Capture the cell that displays the provided text and extract its (x, y) central coordinate. 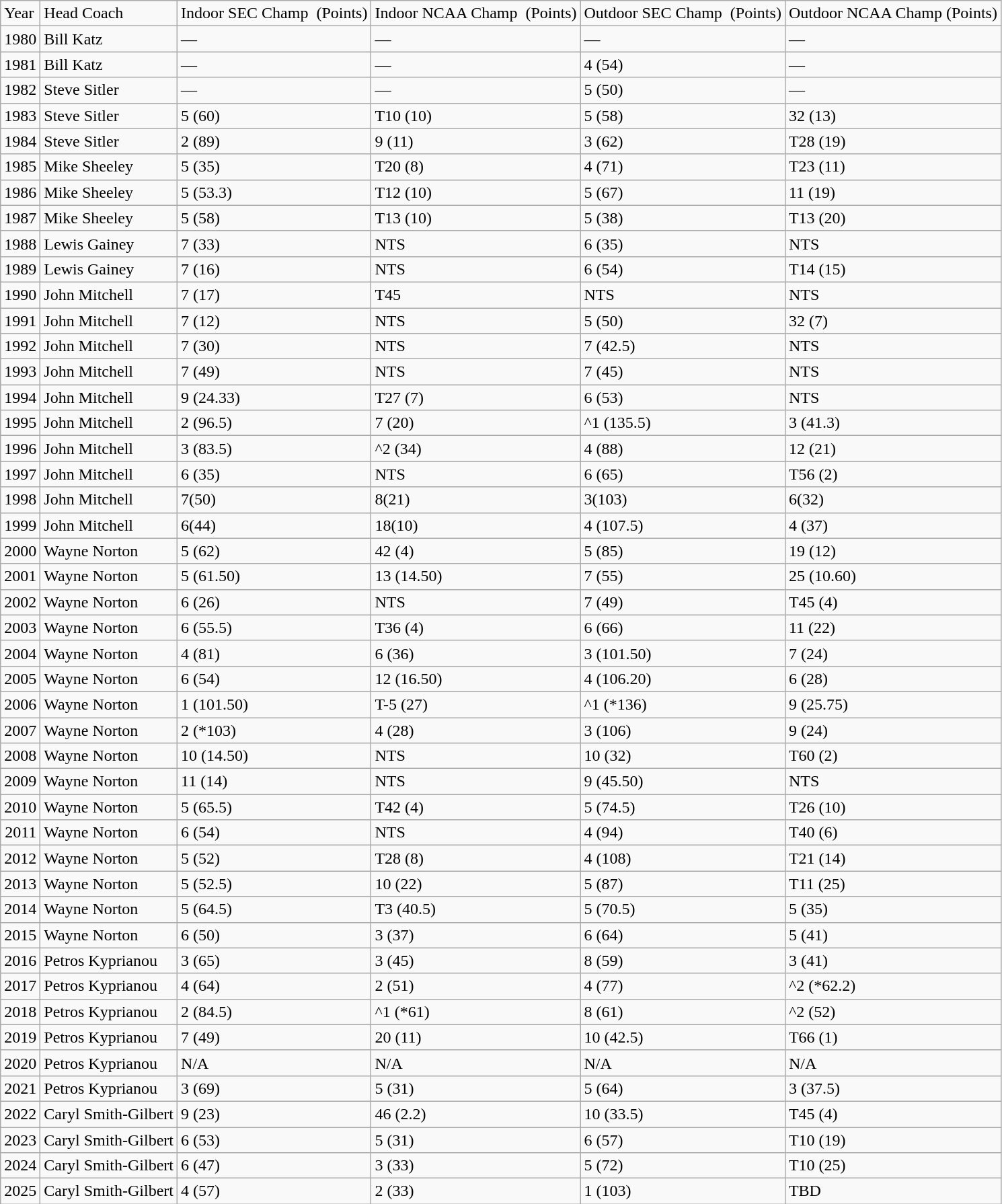
10 (33.5) (683, 1114)
2011 (20, 833)
4 (28) (476, 730)
1988 (20, 243)
2 (*103) (274, 730)
T3 (40.5) (476, 909)
T12 (10) (476, 192)
6(44) (274, 525)
2004 (20, 653)
4 (37) (893, 525)
5 (72) (683, 1166)
2005 (20, 679)
3 (83.5) (274, 449)
1989 (20, 269)
12 (21) (893, 449)
2010 (20, 807)
4 (108) (683, 858)
4 (88) (683, 449)
3 (62) (683, 141)
9 (24.33) (274, 398)
^1 (*136) (683, 704)
5 (41) (893, 935)
3 (65) (274, 961)
Indoor SEC Champ (Points) (274, 13)
7(50) (274, 500)
T20 (8) (476, 167)
5 (74.5) (683, 807)
5 (87) (683, 884)
1981 (20, 65)
12 (16.50) (476, 679)
7 (12) (274, 321)
5 (85) (683, 551)
46 (2.2) (476, 1114)
2023 (20, 1140)
2013 (20, 884)
9 (24) (893, 730)
10 (14.50) (274, 756)
3 (33) (476, 1166)
T10 (25) (893, 1166)
T13 (20) (893, 218)
1984 (20, 141)
4 (54) (683, 65)
1983 (20, 116)
9 (45.50) (683, 782)
2015 (20, 935)
1 (103) (683, 1191)
2012 (20, 858)
TBD (893, 1191)
3 (37) (476, 935)
3 (101.50) (683, 653)
10 (32) (683, 756)
2019 (20, 1037)
3 (106) (683, 730)
T66 (1) (893, 1037)
1999 (20, 525)
Year (20, 13)
T26 (10) (893, 807)
2014 (20, 909)
2025 (20, 1191)
7 (33) (274, 243)
T13 (10) (476, 218)
T60 (2) (893, 756)
T10 (10) (476, 116)
1 (101.50) (274, 704)
5 (53.3) (274, 192)
3 (37.5) (893, 1088)
7 (45) (683, 372)
4 (64) (274, 986)
1994 (20, 398)
6 (36) (476, 653)
4 (71) (683, 167)
T56 (2) (893, 474)
2024 (20, 1166)
6 (47) (274, 1166)
20 (11) (476, 1037)
2 (89) (274, 141)
11 (22) (893, 628)
Indoor NCAA Champ (Points) (476, 13)
T28 (8) (476, 858)
8(21) (476, 500)
2022 (20, 1114)
1980 (20, 39)
^2 (52) (893, 1012)
7 (30) (274, 346)
9 (25.75) (893, 704)
T42 (4) (476, 807)
2 (96.5) (274, 423)
6 (26) (274, 602)
18(10) (476, 525)
5 (38) (683, 218)
4 (107.5) (683, 525)
25 (10.60) (893, 576)
2 (84.5) (274, 1012)
2017 (20, 986)
5 (52) (274, 858)
4 (57) (274, 1191)
2006 (20, 704)
6 (28) (893, 679)
Head Coach (109, 13)
6 (55.5) (274, 628)
19 (12) (893, 551)
T40 (6) (893, 833)
1990 (20, 295)
5 (61.50) (274, 576)
3 (41.3) (893, 423)
7 (42.5) (683, 346)
1986 (20, 192)
10 (42.5) (683, 1037)
5 (70.5) (683, 909)
Outdoor SEC Champ (Points) (683, 13)
11 (19) (893, 192)
5 (62) (274, 551)
2000 (20, 551)
3(103) (683, 500)
5 (60) (274, 116)
2002 (20, 602)
7 (24) (893, 653)
2 (33) (476, 1191)
T36 (4) (476, 628)
32 (7) (893, 321)
4 (77) (683, 986)
5 (64.5) (274, 909)
2003 (20, 628)
5 (65.5) (274, 807)
8 (59) (683, 961)
5 (64) (683, 1088)
T28 (19) (893, 141)
1987 (20, 218)
4 (81) (274, 653)
^2 (*62.2) (893, 986)
11 (14) (274, 782)
1992 (20, 346)
2018 (20, 1012)
T27 (7) (476, 398)
1997 (20, 474)
7 (17) (274, 295)
6(32) (893, 500)
9 (11) (476, 141)
7 (16) (274, 269)
10 (22) (476, 884)
7 (55) (683, 576)
7 (20) (476, 423)
3 (45) (476, 961)
T10 (19) (893, 1140)
32 (13) (893, 116)
42 (4) (476, 551)
6 (50) (274, 935)
13 (14.50) (476, 576)
2016 (20, 961)
^2 (34) (476, 449)
2020 (20, 1063)
T-5 (27) (476, 704)
Outdoor NCAA Champ (Points) (893, 13)
6 (65) (683, 474)
2001 (20, 576)
1991 (20, 321)
T14 (15) (893, 269)
6 (66) (683, 628)
T21 (14) (893, 858)
4 (94) (683, 833)
1996 (20, 449)
T45 (476, 295)
4 (106.20) (683, 679)
1993 (20, 372)
1985 (20, 167)
6 (57) (683, 1140)
1998 (20, 500)
5 (67) (683, 192)
^1 (135.5) (683, 423)
T11 (25) (893, 884)
9 (23) (274, 1114)
2007 (20, 730)
1982 (20, 90)
3 (41) (893, 961)
T23 (11) (893, 167)
1995 (20, 423)
2021 (20, 1088)
2 (51) (476, 986)
2008 (20, 756)
^1 (*61) (476, 1012)
3 (69) (274, 1088)
2009 (20, 782)
5 (52.5) (274, 884)
8 (61) (683, 1012)
6 (64) (683, 935)
